Pinpoint the cell where the given text exists, returning its (X, Y) midpoint coordinate. 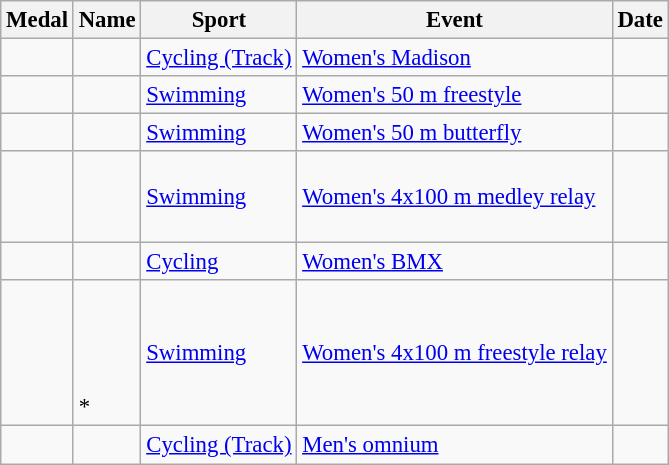
Women's 50 m butterfly (454, 133)
Name (107, 20)
Women's 50 m freestyle (454, 95)
Medal (38, 20)
Women's BMX (454, 262)
Event (454, 20)
Date (640, 20)
Sport (219, 20)
Men's omnium (454, 445)
Women's Madison (454, 58)
* (107, 353)
Cycling (219, 262)
Women's 4x100 m medley relay (454, 197)
Women's 4x100 m freestyle relay (454, 353)
